Pinpoint the cell where the given text exists, returning its (X, Y) midpoint coordinate. 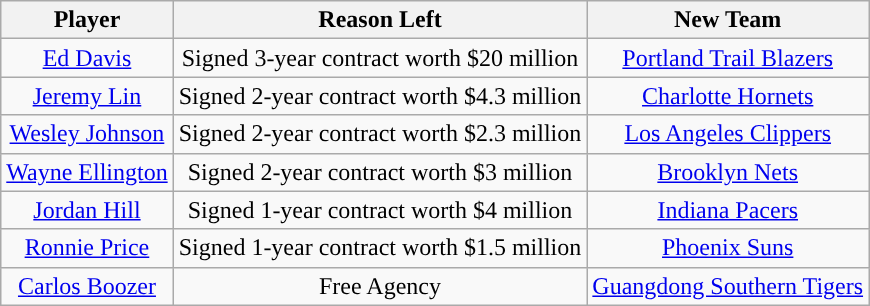
Reason Left (380, 20)
Ronnie Price (87, 248)
Portland Trail Blazers (728, 58)
Los Angeles Clippers (728, 134)
Carlos Boozer (87, 286)
Signed 2-year contract worth $2.3 million (380, 134)
Charlotte Hornets (728, 96)
Free Agency (380, 286)
New Team (728, 20)
Signed 1-year contract worth $1.5 million (380, 248)
Wayne Ellington (87, 172)
Signed 2-year contract worth $3 million (380, 172)
Signed 2-year contract worth $4.3 million (380, 96)
Signed 3-year contract worth $20 million (380, 58)
Brooklyn Nets (728, 172)
Ed Davis (87, 58)
Indiana Pacers (728, 210)
Jordan Hill (87, 210)
Jeremy Lin (87, 96)
Guangdong Southern Tigers (728, 286)
Player (87, 20)
Wesley Johnson (87, 134)
Signed 1-year contract worth $4 million (380, 210)
Phoenix Suns (728, 248)
